Output the (x, y) coordinate of the center of the cell containing the given text.  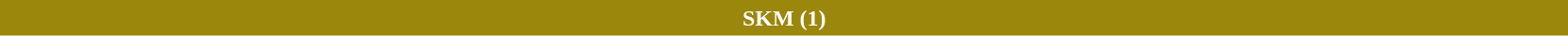
SKM (1) (784, 18)
